Pinpoint the cell where the given text exists, returning its [x, y] midpoint coordinate. 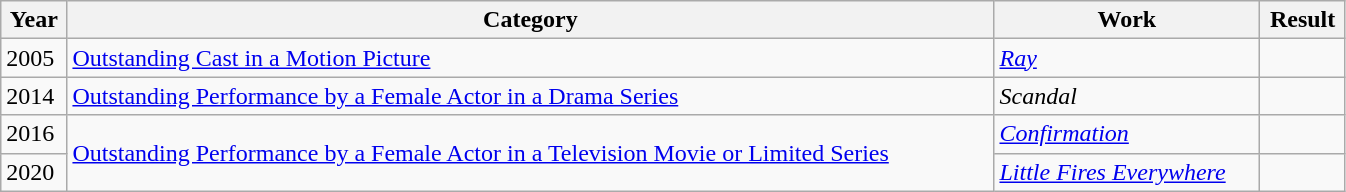
2014 [34, 96]
Scandal [1127, 96]
Outstanding Cast in a Motion Picture [530, 58]
Little Fires Everywhere [1127, 172]
2020 [34, 172]
Ray [1127, 58]
Outstanding Performance by a Female Actor in a Drama Series [530, 96]
Year [34, 20]
Confirmation [1127, 134]
2016 [34, 134]
Result [1303, 20]
2005 [34, 58]
Work [1127, 20]
Outstanding Performance by a Female Actor in a Television Movie or Limited Series [530, 153]
Category [530, 20]
